Search for the cell housing the specified text and yield its (X, Y) center coordinate. 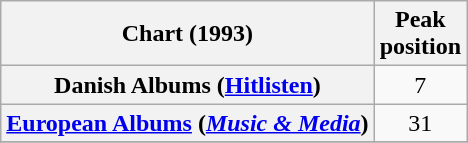
31 (420, 123)
7 (420, 85)
European Albums (Music & Media) (188, 123)
Peakposition (420, 34)
Chart (1993) (188, 34)
Danish Albums (Hitlisten) (188, 85)
